Return [x, y] of the center of cell containing provided text 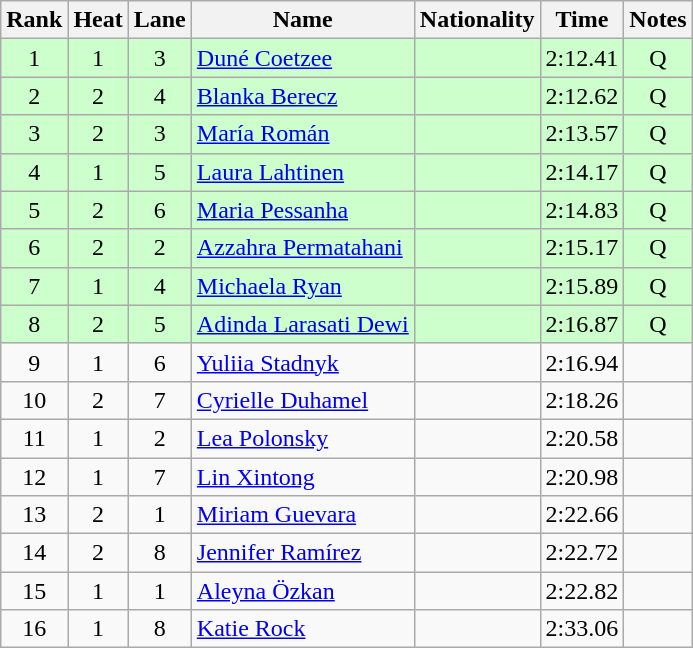
12 [34, 477]
15 [34, 591]
Heat [98, 20]
2:22.72 [582, 553]
Notes [658, 20]
Yuliia Stadnyk [302, 362]
2:20.58 [582, 438]
14 [34, 553]
2:33.06 [582, 629]
2:18.26 [582, 400]
Name [302, 20]
Lea Polonsky [302, 438]
Lane [160, 20]
11 [34, 438]
Michaela Ryan [302, 286]
Katie Rock [302, 629]
Azzahra Permatahani [302, 248]
Time [582, 20]
Laura Lahtinen [302, 172]
Rank [34, 20]
Cyrielle Duhamel [302, 400]
Maria Pessanha [302, 210]
Jennifer Ramírez [302, 553]
Blanka Berecz [302, 96]
2:22.82 [582, 591]
Aleyna Özkan [302, 591]
Miriam Guevara [302, 515]
Adinda Larasati Dewi [302, 324]
Lin Xintong [302, 477]
2:15.17 [582, 248]
2:20.98 [582, 477]
2:14.83 [582, 210]
Duné Coetzee [302, 58]
9 [34, 362]
2:22.66 [582, 515]
16 [34, 629]
María Román [302, 134]
10 [34, 400]
2:12.41 [582, 58]
2:14.17 [582, 172]
2:12.62 [582, 96]
Nationality [477, 20]
2:16.87 [582, 324]
2:15.89 [582, 286]
2:16.94 [582, 362]
2:13.57 [582, 134]
13 [34, 515]
